For the text-containing cell, return its midpoint in [X, Y] coordinate format. 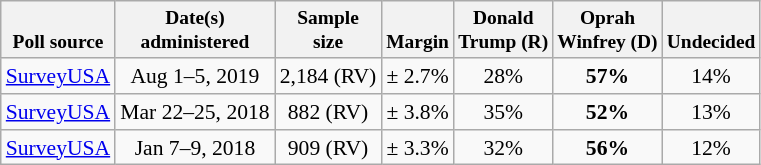
57% [608, 76]
DonaldTrump (R) [504, 30]
2,184 (RV) [328, 76]
14% [711, 76]
Poll source [58, 30]
Date(s)administered [194, 30]
13% [711, 112]
Mar 22–25, 2018 [194, 112]
Undecided [711, 30]
OprahWinfrey (D) [608, 30]
Aug 1–5, 2019 [194, 76]
28% [504, 76]
35% [504, 112]
882 (RV) [328, 112]
Samplesize [328, 30]
Margin [417, 30]
± 3.8% [417, 112]
± 2.7% [417, 76]
52% [608, 112]
